Identify which cell holds the provided text, then report its (X, Y) central coordinate. 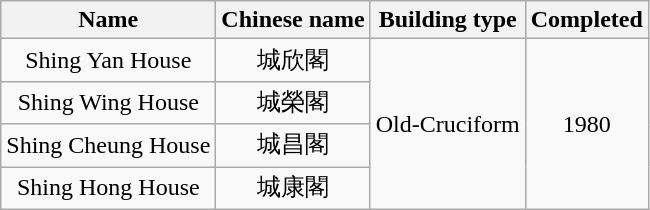
Chinese name (293, 20)
城欣閣 (293, 60)
城榮閣 (293, 102)
Old-Cruciform (448, 124)
Shing Hong House (108, 188)
Name (108, 20)
Building type (448, 20)
1980 (586, 124)
Completed (586, 20)
Shing Wing House (108, 102)
城昌閣 (293, 146)
Shing Cheung House (108, 146)
Shing Yan House (108, 60)
城康閣 (293, 188)
